Detect which cell encompasses the target text, then output its (x, y) center coordinate. 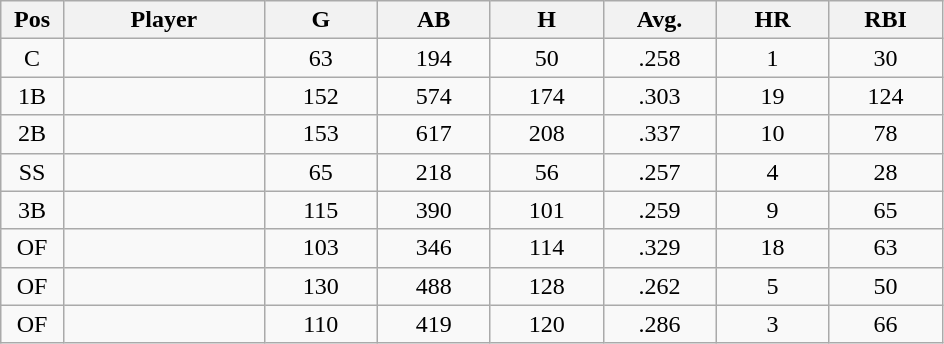
RBI (886, 20)
114 (546, 248)
1 (772, 58)
.262 (660, 286)
174 (546, 96)
SS (32, 172)
56 (546, 172)
Player (164, 20)
AB (434, 20)
101 (546, 210)
419 (434, 324)
130 (320, 286)
.259 (660, 210)
110 (320, 324)
Pos (32, 20)
.337 (660, 134)
28 (886, 172)
.329 (660, 248)
128 (546, 286)
153 (320, 134)
G (320, 20)
.258 (660, 58)
2B (32, 134)
3 (772, 324)
78 (886, 134)
218 (434, 172)
346 (434, 248)
390 (434, 210)
18 (772, 248)
103 (320, 248)
C (32, 58)
.257 (660, 172)
30 (886, 58)
208 (546, 134)
9 (772, 210)
194 (434, 58)
19 (772, 96)
120 (546, 324)
4 (772, 172)
3B (32, 210)
10 (772, 134)
H (546, 20)
488 (434, 286)
574 (434, 96)
115 (320, 210)
66 (886, 324)
HR (772, 20)
124 (886, 96)
.286 (660, 324)
152 (320, 96)
Avg. (660, 20)
617 (434, 134)
5 (772, 286)
1B (32, 96)
.303 (660, 96)
